Capture the cell that displays the provided text and extract its [X, Y] central coordinate. 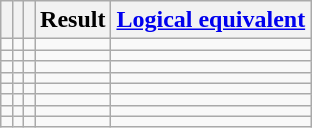
Result [73, 20]
Logical equivalent [211, 20]
